From the cell containing the given text, extract its center point as (x, y) coordinate. 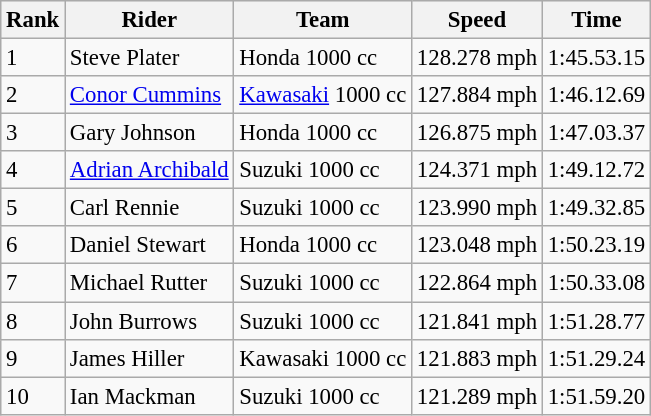
4 (33, 170)
1:51.28.77 (596, 321)
121.841 mph (478, 321)
1 (33, 58)
1:47.03.37 (596, 133)
Conor Cummins (150, 95)
Time (596, 20)
6 (33, 245)
8 (33, 321)
Rank (33, 20)
Ian Mackman (150, 396)
Daniel Stewart (150, 245)
10 (33, 396)
1:45.53.15 (596, 58)
126.875 mph (478, 133)
5 (33, 208)
1:49.12.72 (596, 170)
Gary Johnson (150, 133)
Rider (150, 20)
123.048 mph (478, 245)
1:49.32.85 (596, 208)
1:46.12.69 (596, 95)
Carl Rennie (150, 208)
121.289 mph (478, 396)
2 (33, 95)
123.990 mph (478, 208)
9 (33, 358)
121.883 mph (478, 358)
Steve Plater (150, 58)
Adrian Archibald (150, 170)
3 (33, 133)
1:51.29.24 (596, 358)
Speed (478, 20)
1:50.23.19 (596, 245)
John Burrows (150, 321)
1:50.33.08 (596, 283)
1:51.59.20 (596, 396)
James Hiller (150, 358)
7 (33, 283)
128.278 mph (478, 58)
127.884 mph (478, 95)
124.371 mph (478, 170)
Team (323, 20)
Michael Rutter (150, 283)
122.864 mph (478, 283)
